Detect which cell encompasses the target text, then output its [X, Y] center coordinate. 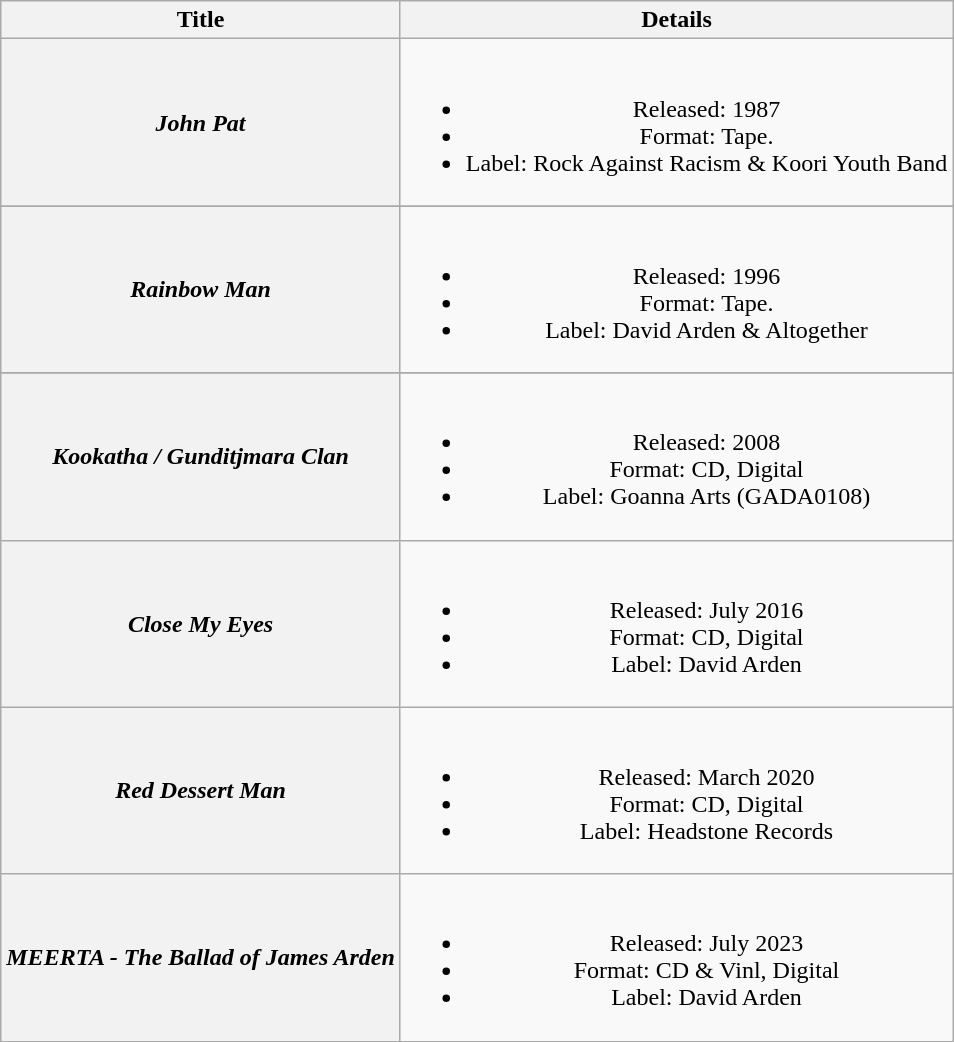
Rainbow Man [201, 290]
Released: 2008Format: CD, DigitalLabel: Goanna Arts (GADA0108) [676, 456]
Released: July 2016Format: CD, DigitalLabel: David Arden [676, 624]
Released: 1996Format: Tape.Label: David Arden & Altogether [676, 290]
Released: July 2023Format: CD & Vinl, DigitalLabel: David Arden [676, 958]
Title [201, 20]
Red Dessert Man [201, 790]
Details [676, 20]
Kookatha / Gunditjmara Clan [201, 456]
Released: March 2020Format: CD, DigitalLabel: Headstone Records [676, 790]
Close My Eyes [201, 624]
MEERTA - The Ballad of James Arden [201, 958]
Released: 1987Format: Tape.Label: Rock Against Racism & Koori Youth Band [676, 122]
John Pat [201, 122]
